Return the [x, y] coordinate for the center point of the cell that contains the specified text.  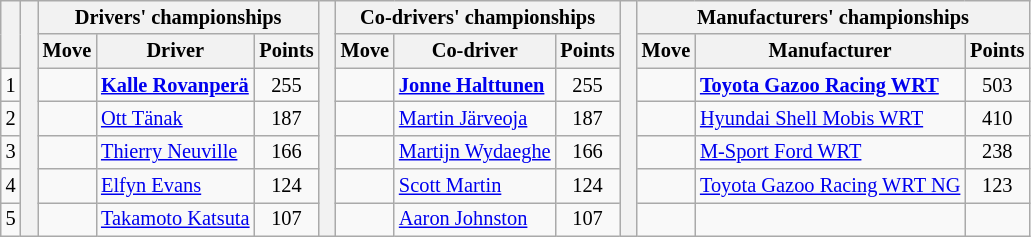
Martin Järveoja [475, 118]
Jonne Halttunen [475, 85]
Scott Martin [475, 186]
Drivers' championships [178, 17]
Kalle Rovanperä [175, 85]
Elfyn Evans [175, 186]
Martijn Wydaeghe [475, 152]
5 [11, 219]
Manufacturers' championships [834, 17]
Toyota Gazoo Racing WRT NG [830, 186]
Driver [175, 51]
Co-driver [475, 51]
1 [11, 85]
Manufacturer [830, 51]
Toyota Gazoo Racing WRT [830, 85]
Takamoto Katsuta [175, 219]
Aaron Johnston [475, 219]
3 [11, 152]
Thierry Neuville [175, 152]
Co-drivers' championships [478, 17]
123 [997, 186]
2 [11, 118]
503 [997, 85]
4 [11, 186]
M-Sport Ford WRT [830, 152]
410 [997, 118]
238 [997, 152]
Hyundai Shell Mobis WRT [830, 118]
Ott Tänak [175, 118]
